Identify which cell holds the provided text, then report its (x, y) central coordinate. 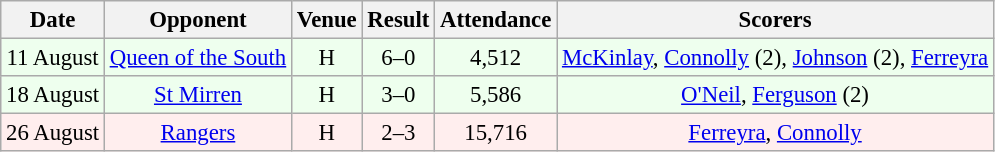
O'Neil, Ferguson (2) (776, 95)
4,512 (496, 58)
Attendance (496, 20)
2–3 (398, 133)
St Mirren (198, 95)
McKinlay, Connolly (2), Johnson (2), Ferreyra (776, 58)
Opponent (198, 20)
5,586 (496, 95)
Result (398, 20)
15,716 (496, 133)
Queen of the South (198, 58)
Ferreyra, Connolly (776, 133)
Scorers (776, 20)
Date (53, 20)
6–0 (398, 58)
Rangers (198, 133)
18 August (53, 95)
Venue (328, 20)
26 August (53, 133)
11 August (53, 58)
3–0 (398, 95)
